Search for the cell housing the specified text and yield its [x, y] center coordinate. 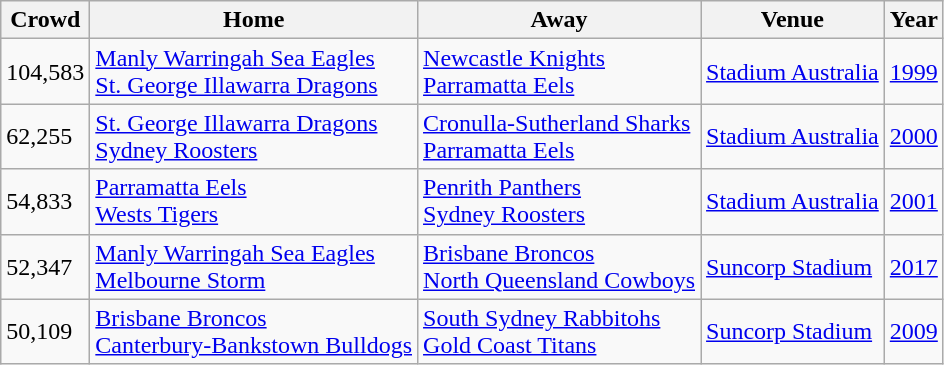
Year [914, 20]
52,347 [46, 266]
2017 [914, 266]
54,833 [46, 202]
2001 [914, 202]
2000 [914, 136]
104,583 [46, 72]
Manly Warringah Sea EaglesSt. George Illawarra Dragons [254, 72]
50,109 [46, 332]
Cronulla-Sutherland SharksParramatta Eels [560, 136]
South Sydney RabbitohsGold Coast Titans [560, 332]
Venue [793, 20]
1999 [914, 72]
Newcastle KnightsParramatta Eels [560, 72]
Penrith PanthersSydney Roosters [560, 202]
Brisbane BroncosNorth Queensland Cowboys [560, 266]
Home [254, 20]
Brisbane BroncosCanterbury-Bankstown Bulldogs [254, 332]
Crowd [46, 20]
62,255 [46, 136]
Parramatta EelsWests Tigers [254, 202]
St. George Illawarra DragonsSydney Roosters [254, 136]
Manly Warringah Sea EaglesMelbourne Storm [254, 266]
Away [560, 20]
2009 [914, 332]
